Identify which cell holds the provided text, then report its [X, Y] central coordinate. 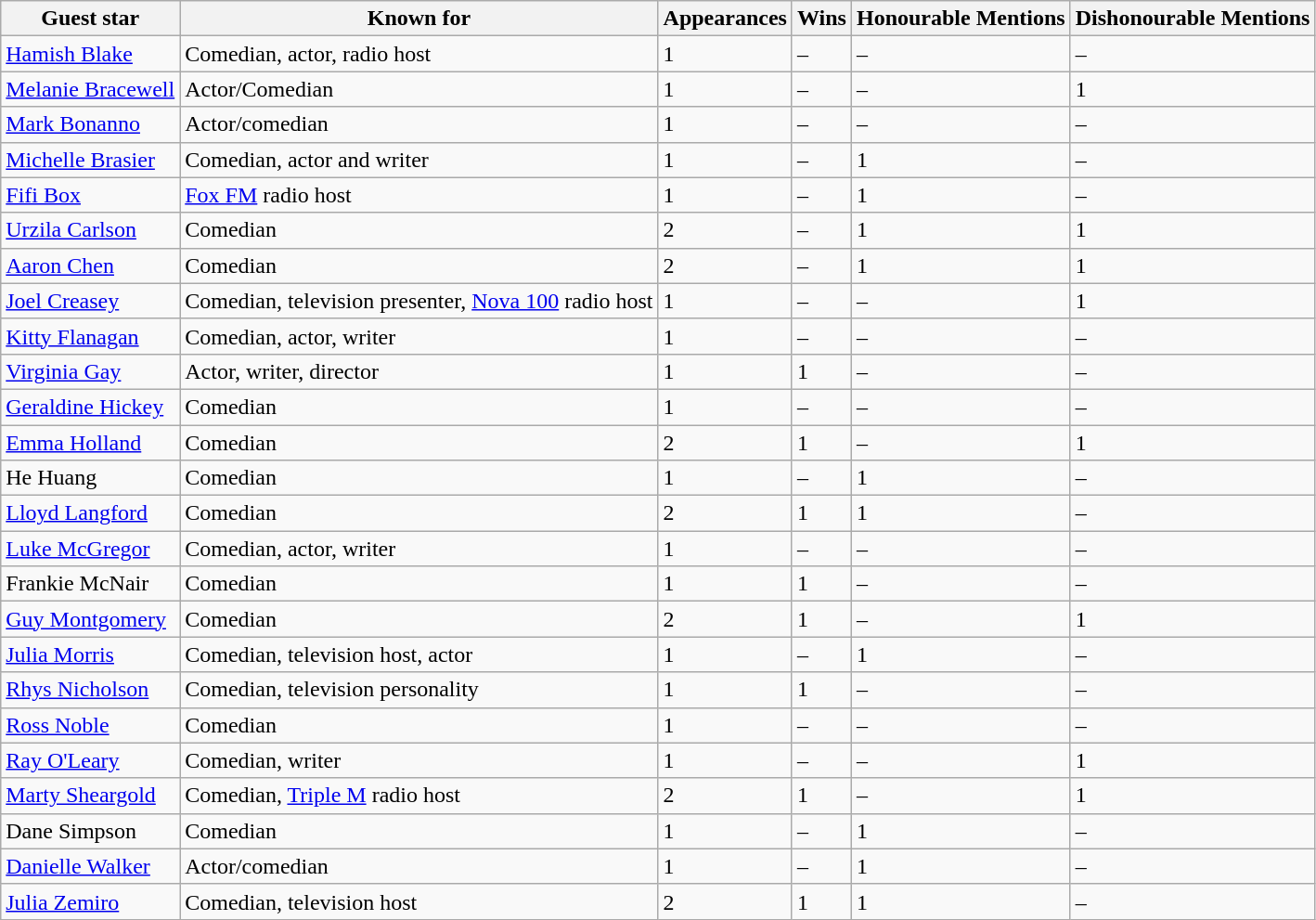
Frankie McNair [91, 584]
Dishonourable Mentions [1193, 19]
Ross Noble [91, 725]
Comedian, writer [419, 760]
Virginia Gay [91, 371]
Honourable Mentions [961, 19]
Dane Simpson [91, 831]
Comedian, actor and writer [419, 160]
Kitty Flanagan [91, 336]
Geraldine Hickey [91, 407]
Fifi Box [91, 195]
Wins [821, 19]
Comedian, television presenter, Nova 100 radio host [419, 301]
Julia Morris [91, 654]
Actor, writer, director [419, 371]
Comedian, television personality [419, 690]
Urzila Carlson [91, 230]
Danielle Walker [91, 866]
Appearances [725, 19]
Mark Bonanno [91, 124]
Rhys Nicholson [91, 690]
Aaron Chen [91, 266]
Known for [419, 19]
Joel Creasey [91, 301]
Michelle Brasier [91, 160]
Fox FM radio host [419, 195]
Melanie Bracewell [91, 89]
Hamish Blake [91, 54]
Comedian, television host, actor [419, 654]
Guy Montgomery [91, 619]
Luke McGregor [91, 549]
He Huang [91, 478]
Comedian, actor, radio host [419, 54]
Comedian, Triple M radio host [419, 796]
Actor/Comedian [419, 89]
Ray O'Leary [91, 760]
Comedian, television host [419, 901]
Julia Zemiro [91, 901]
Guest star [91, 19]
Emma Holland [91, 443]
Lloyd Langford [91, 513]
Marty Sheargold [91, 796]
